From the cell containing the given text, extract its center point as [x, y] coordinate. 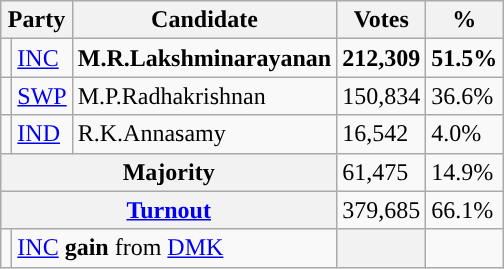
51.5% [464, 58]
150,834 [382, 96]
Turnout [169, 210]
Majority [169, 172]
61,475 [382, 172]
INC gain from DMK [174, 248]
379,685 [382, 210]
66.1% [464, 210]
SWP [42, 96]
36.6% [464, 96]
Votes [382, 20]
4.0% [464, 134]
% [464, 20]
M.R.Lakshminarayanan [204, 58]
IND [42, 134]
16,542 [382, 134]
R.K.Annasamy [204, 134]
Candidate [204, 20]
212,309 [382, 58]
14.9% [464, 172]
INC [42, 58]
Party [36, 20]
M.P.Radhakrishnan [204, 96]
